Provide the [x, y] coordinate of the cell's center where the given text is located.  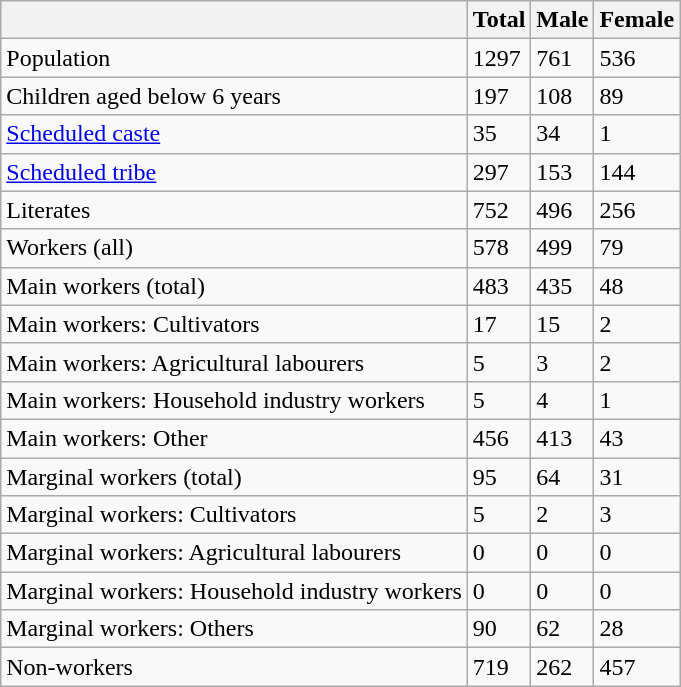
89 [637, 96]
262 [562, 667]
483 [499, 286]
64 [562, 477]
Main workers: Agricultural labourers [234, 362]
719 [499, 667]
Main workers: Other [234, 438]
Marginal workers: Cultivators [234, 515]
435 [562, 286]
108 [562, 96]
1297 [499, 58]
Scheduled tribe [234, 172]
Non-workers [234, 667]
456 [499, 438]
153 [562, 172]
Marginal workers: Agricultural labourers [234, 553]
297 [499, 172]
Total [499, 20]
Main workers: Household industry workers [234, 400]
413 [562, 438]
95 [499, 477]
35 [499, 134]
48 [637, 286]
31 [637, 477]
752 [499, 210]
Children aged below 6 years [234, 96]
578 [499, 248]
499 [562, 248]
15 [562, 324]
Scheduled caste [234, 134]
79 [637, 248]
256 [637, 210]
28 [637, 629]
536 [637, 58]
144 [637, 172]
457 [637, 667]
4 [562, 400]
43 [637, 438]
Marginal workers (total) [234, 477]
90 [499, 629]
Male [562, 20]
197 [499, 96]
Marginal workers: Household industry workers [234, 591]
Main workers: Cultivators [234, 324]
Workers (all) [234, 248]
62 [562, 629]
761 [562, 58]
17 [499, 324]
Literates [234, 210]
34 [562, 134]
Female [637, 20]
Population [234, 58]
Main workers (total) [234, 286]
496 [562, 210]
Marginal workers: Others [234, 629]
